Search for the cell housing the specified text and yield its [x, y] center coordinate. 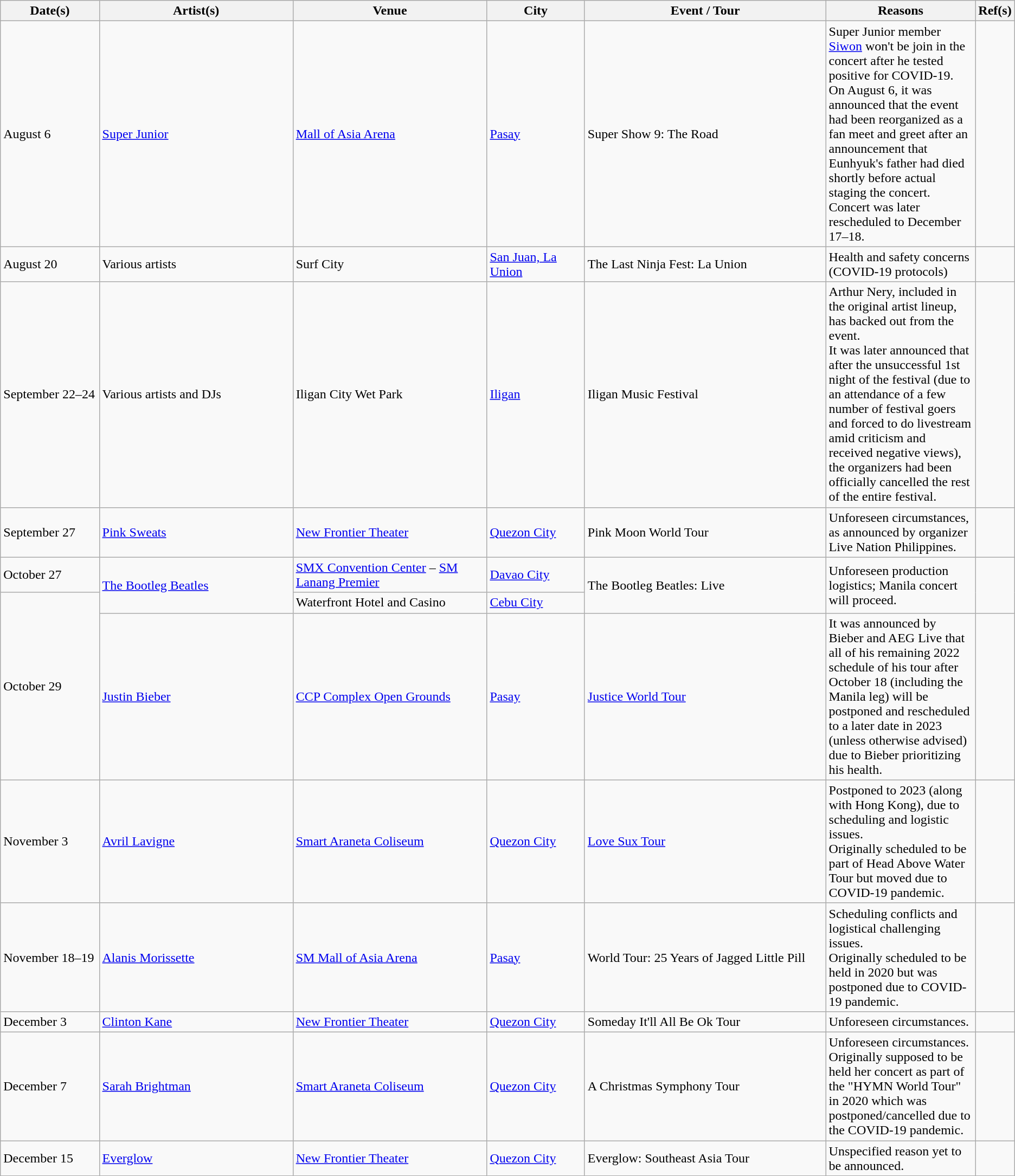
Unforeseen production logistics; Manila concert will proceed. [901, 585]
Ref(s) [995, 11]
December 7 [50, 1086]
Alanis Morissette [196, 957]
October 27 [50, 574]
Surf City [390, 264]
Love Sux Tour [705, 841]
Date(s) [50, 11]
CCP Complex Open Grounds [390, 696]
Clinton Kane [196, 1022]
The Last Ninja Fest: La Union [705, 264]
Everglow: Southeast Asia Tour [705, 1158]
Someday It'll All Be Ok Tour [705, 1022]
December 3 [50, 1022]
Reasons [901, 11]
The Bootleg Beatles: Live [705, 585]
Pink Sweats [196, 532]
Health and safety concerns (COVID-19 protocols) [901, 264]
August 6 [50, 134]
Pink Moon World Tour [705, 532]
Venue [390, 11]
Davao City [536, 574]
Super Show 9: The Road [705, 134]
San Juan, La Union [536, 264]
SM Mall of Asia Arena [390, 957]
October 29 [50, 686]
Justin Bieber [196, 696]
Artist(s) [196, 11]
Scheduling conflicts and logistical challenging issues.Originally scheduled to be held in 2020 but was postponed due to COVID-19 pandemic. [901, 957]
Mall of Asia Arena [390, 134]
Cebu City [536, 603]
Super Junior [196, 134]
September 22–24 [50, 395]
Unforeseen circumstances. [901, 1022]
World Tour: 25 Years of Jagged Little Pill [705, 957]
September 27 [50, 532]
August 20 [50, 264]
Iligan Music Festival [705, 395]
Everglow [196, 1158]
November 3 [50, 841]
A Christmas Symphony Tour [705, 1086]
Sarah Brightman [196, 1086]
December 15 [50, 1158]
Event / Tour [705, 11]
Justice World Tour [705, 696]
The Bootleg Beatles [196, 585]
Various artists [196, 264]
Unforeseen circumstances, as announced by organizer Live Nation Philippines. [901, 532]
Avril Lavigne [196, 841]
SMX Convention Center – SM Lanang Premier [390, 574]
Unspecified reason yet to be announced. [901, 1158]
Various artists and DJs [196, 395]
Iligan City Wet Park [390, 395]
Iligan [536, 395]
City [536, 11]
Waterfront Hotel and Casino [390, 603]
November 18–19 [50, 957]
